Output the (X, Y) coordinate of the center of the cell containing the given text.  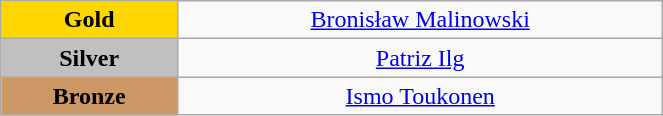
Gold (90, 20)
Ismo Toukonen (420, 96)
Bronze (90, 96)
Bronisław Malinowski (420, 20)
Silver (90, 58)
Patriz Ilg (420, 58)
